Extract the [x, y] coordinate from the center of the cell holding the provided text.  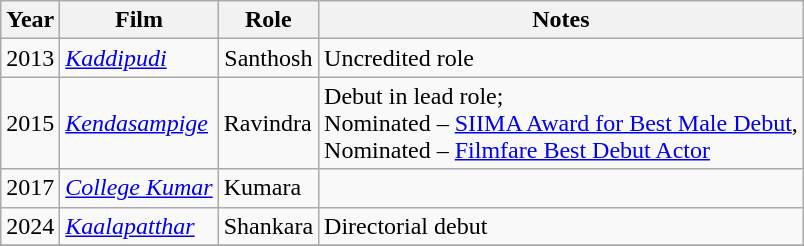
College Kumar [139, 188]
Shankara [268, 226]
Ravindra [268, 123]
2015 [30, 123]
Role [268, 20]
Year [30, 20]
2024 [30, 226]
2017 [30, 188]
Uncredited role [562, 58]
Debut in lead role;Nominated – SIIMA Award for Best Male Debut, Nominated – Filmfare Best Debut Actor [562, 123]
Notes [562, 20]
Kendasampige [139, 123]
Kaddipudi [139, 58]
Kaalapatthar [139, 226]
Film [139, 20]
Kumara [268, 188]
Directorial debut [562, 226]
2013 [30, 58]
Santhosh [268, 58]
